Return (x, y) of the center of cell containing provided text 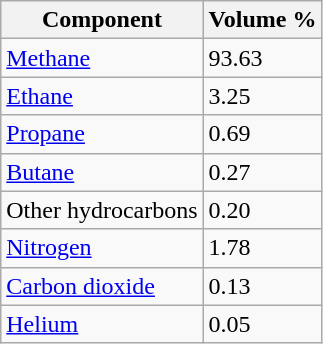
Component (102, 20)
Propane (102, 134)
Carbon dioxide (102, 286)
Nitrogen (102, 248)
Helium (102, 324)
Butane (102, 172)
0.05 (262, 324)
0.27 (262, 172)
Volume % (262, 20)
0.69 (262, 134)
Other hydrocarbons (102, 210)
3.25 (262, 96)
Ethane (102, 96)
Methane (102, 58)
1.78 (262, 248)
0.20 (262, 210)
93.63 (262, 58)
0.13 (262, 286)
